Return (X, Y) of the center of cell containing provided text 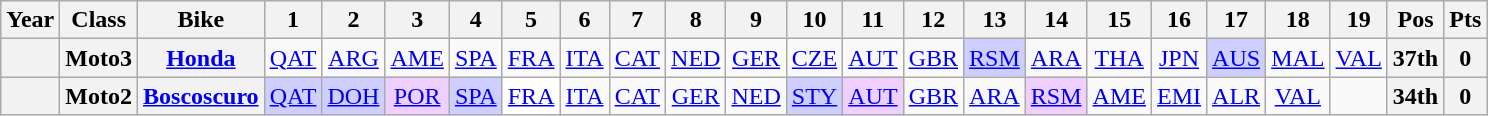
EMI (1178, 96)
Pts (1466, 20)
15 (1119, 20)
MAL (1298, 58)
Moto3 (99, 58)
10 (814, 20)
1 (293, 20)
19 (1358, 20)
4 (476, 20)
Moto2 (99, 96)
THA (1119, 58)
13 (995, 20)
STY (814, 96)
2 (354, 20)
8 (696, 20)
37th (1415, 58)
18 (1298, 20)
DOH (354, 96)
14 (1056, 20)
6 (584, 20)
ARG (354, 58)
17 (1236, 20)
12 (933, 20)
9 (756, 20)
3 (417, 20)
Class (99, 20)
POR (417, 96)
34th (1415, 96)
Boscoscuro (202, 96)
5 (531, 20)
CZE (814, 58)
Honda (202, 58)
Pos (1415, 20)
Year (30, 20)
JPN (1178, 58)
Bike (202, 20)
7 (637, 20)
16 (1178, 20)
AUS (1236, 58)
11 (873, 20)
ALR (1236, 96)
